From the cell containing the given text, extract its center point as (x, y) coordinate. 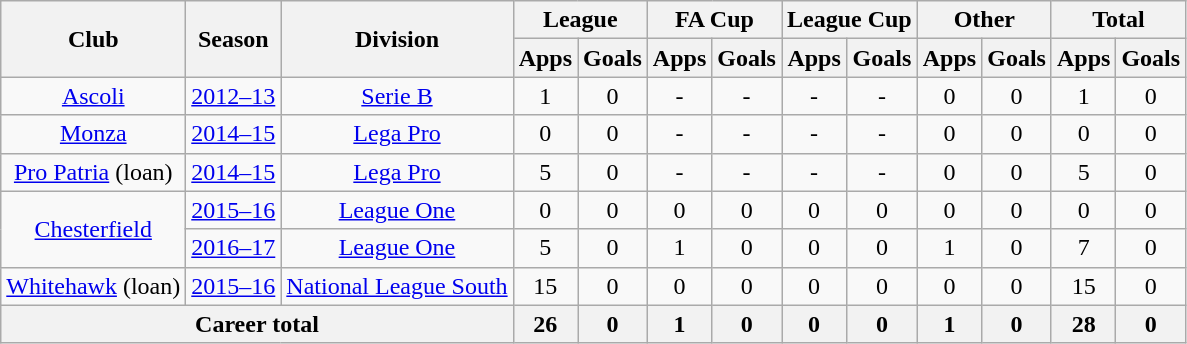
Whitehawk (loan) (94, 286)
7 (1083, 248)
Season (234, 39)
Chesterfield (94, 229)
Total (1118, 20)
League (580, 20)
League Cup (850, 20)
26 (545, 324)
Other (984, 20)
Career total (257, 324)
Monza (94, 134)
2012–13 (234, 96)
28 (1083, 324)
Serie B (397, 96)
National League South (397, 286)
2016–17 (234, 248)
Ascoli (94, 96)
Club (94, 39)
Pro Patria (loan) (94, 172)
FA Cup (714, 20)
Division (397, 39)
